Return (x, y) of the center of cell containing provided text 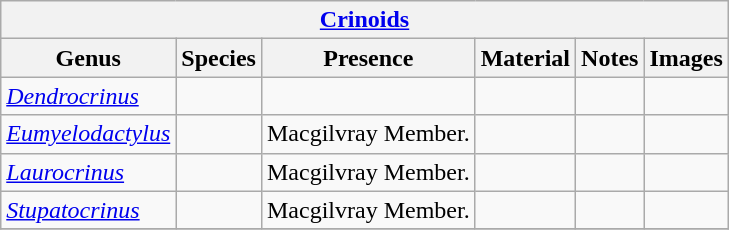
Laurocrinus (88, 172)
Presence (368, 58)
Notes (610, 58)
Eumyelodactylus (88, 134)
Material (525, 58)
Crinoids (365, 20)
Images (686, 58)
Genus (88, 58)
Stupatocrinus (88, 210)
Dendrocrinus (88, 96)
Species (219, 58)
